Provide the [X, Y] coordinate of the cell's center where the given text is located.  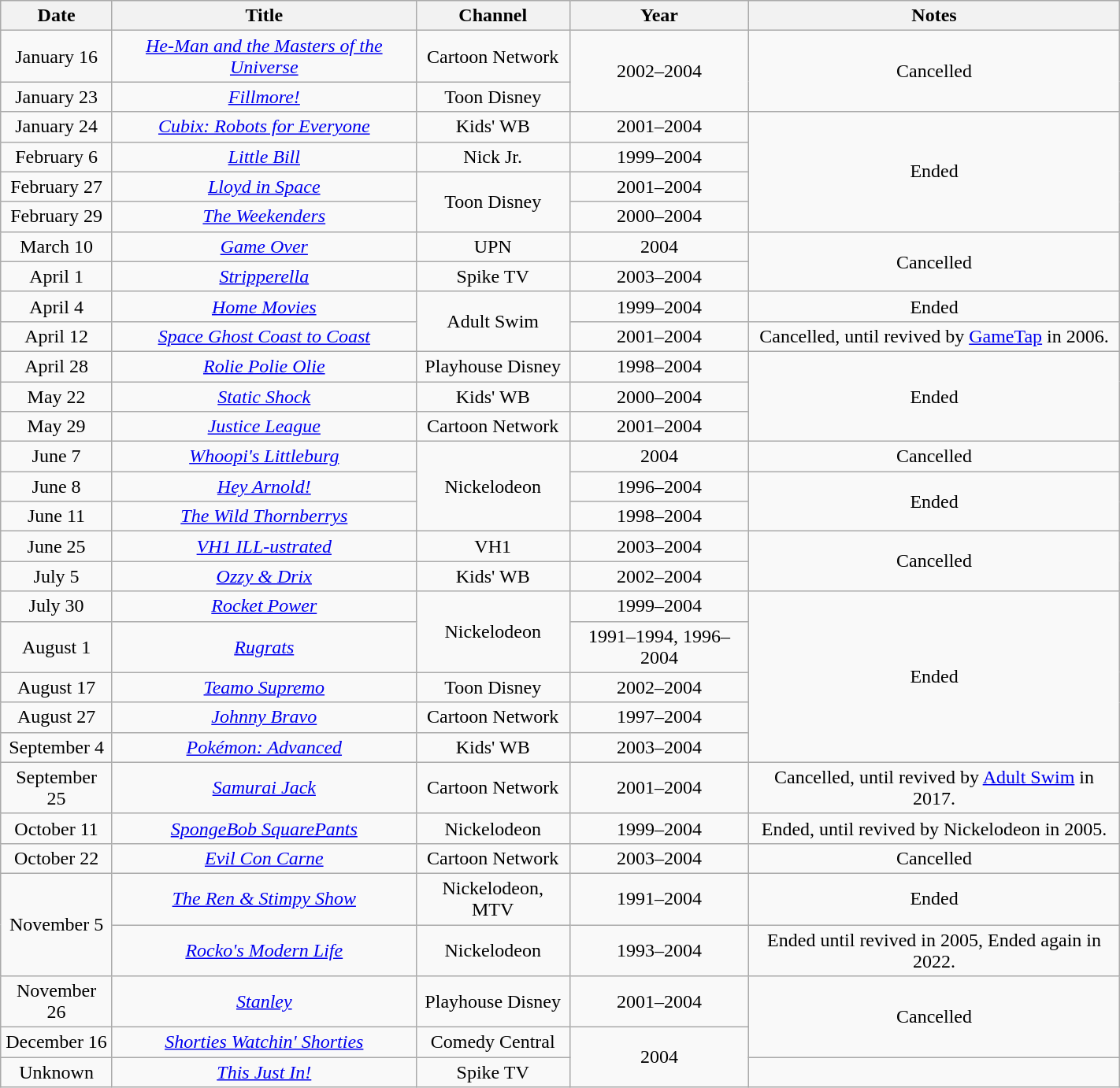
Adult Swim [493, 321]
April 1 [57, 276]
April 28 [57, 366]
July 30 [57, 606]
SpongeBob SquarePants [264, 828]
April 12 [57, 336]
Johnny Bravo [264, 717]
Ended until revived in 2005, Ended again in 2022. [934, 949]
The Ren & Stimpy Show [264, 899]
Rolie Polie Olie [264, 366]
June 25 [57, 546]
Shorties Watchin' Shorties [264, 1042]
January 24 [57, 127]
Hey Arnold! [264, 487]
Rocko's Modern Life [264, 949]
August 27 [57, 717]
Title [264, 16]
Cancelled, until revived by GameTap in 2006. [934, 336]
VH1 ILL-ustrated [264, 546]
February 29 [57, 216]
May 22 [57, 396]
Comedy Central [493, 1042]
October 11 [57, 828]
June 7 [57, 457]
1997–2004 [659, 717]
February 6 [57, 157]
Stanley [264, 1001]
September 4 [57, 747]
1991–1994, 1996–2004 [659, 647]
The Wild Thornberrys [264, 516]
Nick Jr. [493, 157]
Unknown [57, 1072]
May 29 [57, 427]
Justice League [264, 427]
Space Ghost Coast to Coast [264, 336]
Rugrats [264, 647]
Cancelled, until revived by Adult Swim in 2017. [934, 787]
Teamo Supremo [264, 687]
Pokémon: Advanced [264, 747]
April 4 [57, 306]
Fillmore! [264, 97]
1996–2004 [659, 487]
1991–2004 [659, 899]
Channel [493, 16]
June 11 [57, 516]
UPN [493, 246]
November 26 [57, 1001]
VH1 [493, 546]
March 10 [57, 246]
Home Movies [264, 306]
Game Over [264, 246]
August 17 [57, 687]
September 25 [57, 787]
Stripperella [264, 276]
This Just In! [264, 1072]
January 16 [57, 57]
The Weekenders [264, 216]
Whoopi's Littleburg [264, 457]
January 23 [57, 97]
June 8 [57, 487]
November 5 [57, 924]
Samurai Jack [264, 787]
He-Man and the Masters of the Universe [264, 57]
December 16 [57, 1042]
February 27 [57, 187]
Rocket Power [264, 606]
Year [659, 16]
October 22 [57, 858]
Little Bill [264, 157]
August 1 [57, 647]
Lloyd in Space [264, 187]
Ozzy & Drix [264, 576]
Ended, until revived by Nickelodeon in 2005. [934, 828]
Cubix: Robots for Everyone [264, 127]
Static Shock [264, 396]
Evil Con Carne [264, 858]
1993–2004 [659, 949]
July 5 [57, 576]
Date [57, 16]
Notes [934, 16]
Nickelodeon, MTV [493, 899]
